Find where the given text appears and provide that cell's center as (x, y) coordinate. 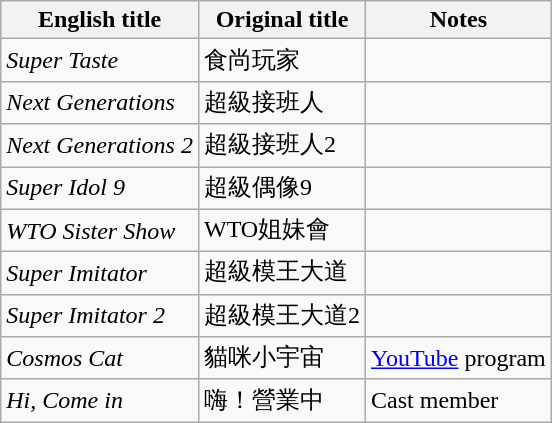
Next Generations (100, 102)
Original title (282, 20)
超級偶像9 (282, 188)
Hi, Come in (100, 400)
超級模王大道 (282, 274)
貓咪小宇宙 (282, 358)
Super Idol 9 (100, 188)
超級模王大道2 (282, 316)
嗨！營業中 (282, 400)
Super Imitator (100, 274)
食尚玩家 (282, 60)
Cosmos Cat (100, 358)
English title (100, 20)
WTO姐妹會 (282, 230)
WTO Sister Show (100, 230)
Super Taste (100, 60)
Cast member (459, 400)
Notes (459, 20)
超級接班人 (282, 102)
超級接班人2 (282, 146)
YouTube program (459, 358)
Next Generations 2 (100, 146)
Super Imitator 2 (100, 316)
